Find where the given text appears and provide that cell's center as [X, Y] coordinate. 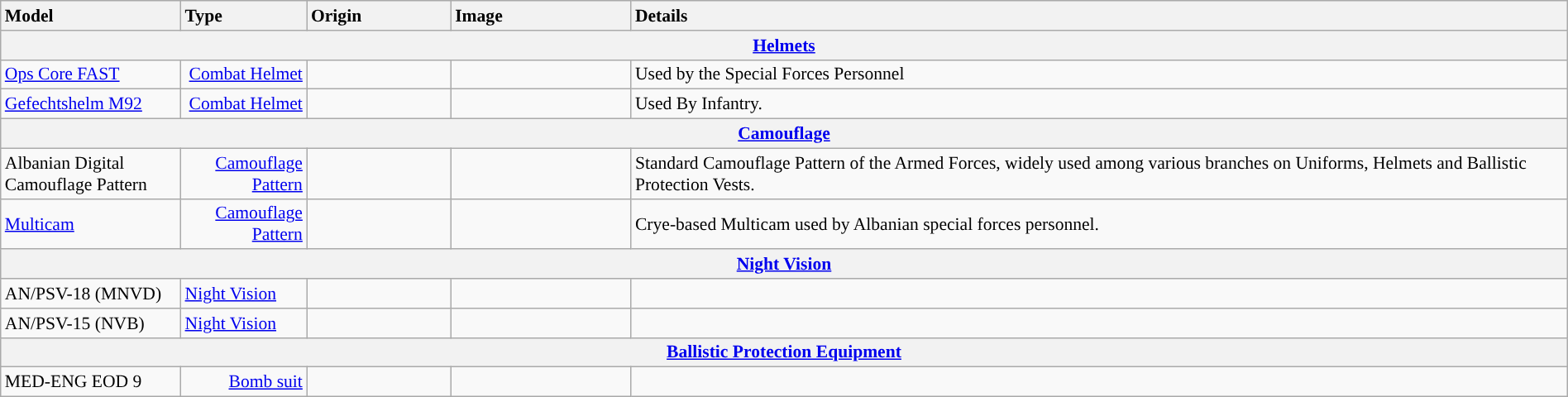
Standard Camouflage Pattern of the Armed Forces, widely used among various branches on Uniforms, Helmets and Ballistic Protection Vests. [1099, 174]
Helmets [784, 45]
Used By Infantry. [1099, 104]
Crye-based Multicam used by Albanian special forces personnel. [1099, 223]
Origin [379, 16]
Bomb suit [244, 382]
Ballistic Protection Equipment [784, 352]
Used by the Special Forces Personnel [1099, 74]
Multicam [91, 223]
AN/PSV-18 (MNVD) [91, 294]
Model [91, 16]
Ops Core FAST [91, 74]
Type [244, 16]
Gefechtshelm M92 [91, 104]
Albanian Digital Camouflage Pattern [91, 174]
AN/PSV-15 (NVB) [91, 323]
Image [541, 16]
Camouflage [784, 133]
MED-ENG EOD 9 [91, 382]
Details [1099, 16]
